Pinpoint the cell where the given text exists, returning its [x, y] midpoint coordinate. 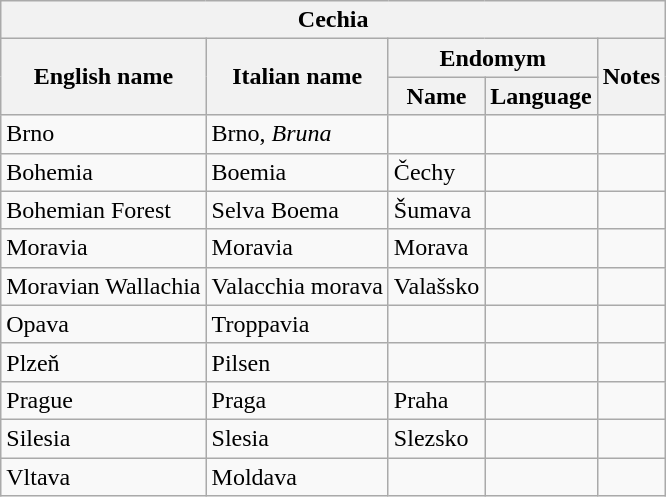
Name [436, 96]
Pilsen [297, 362]
Selva Boema [297, 210]
Silesia [104, 438]
Slesia [297, 438]
Praha [436, 400]
Language [541, 96]
Notes [631, 77]
Boemia [297, 172]
Opava [104, 324]
Slezsko [436, 438]
Prague [104, 400]
Cechia [334, 20]
Brno [104, 134]
Brno, Bruna [297, 134]
Valašsko [436, 286]
English name [104, 77]
Bohemia [104, 172]
Endomym [492, 58]
Čechy [436, 172]
Morava [436, 248]
Praga [297, 400]
Moldava [297, 477]
Šumava [436, 210]
Valacchia morava [297, 286]
Troppavia [297, 324]
Vltava [104, 477]
Bohemian Forest [104, 210]
Italian name [297, 77]
Moravian Wallachia [104, 286]
Plzeň [104, 362]
